Find where the given text appears and provide that cell's center as [x, y] coordinate. 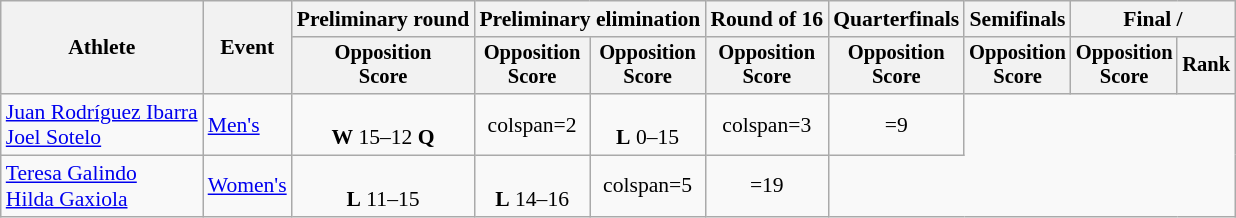
Men's [248, 124]
W 15–12 Q [384, 124]
Round of 16 [766, 19]
Preliminary round [384, 19]
Women's [248, 186]
Final / [1153, 19]
Preliminary elimination [590, 19]
Teresa GalindoHilda Gaxiola [102, 186]
Athlete [102, 48]
=19 [766, 186]
Rank [1206, 66]
Juan Rodríguez IbarraJoel Sotelo [102, 124]
Event [248, 48]
L 14–16 [532, 186]
Quarterfinals [896, 19]
colspan=5 [648, 186]
=9 [896, 124]
Semifinals [1018, 19]
colspan=2 [532, 124]
colspan=3 [766, 124]
L 11–15 [384, 186]
L 0–15 [648, 124]
